Detect which cell encompasses the target text, then output its (X, Y) center coordinate. 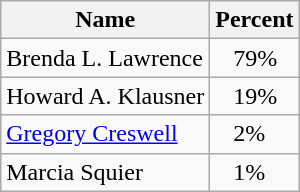
1% (254, 172)
Howard A. Klausner (106, 96)
Gregory Creswell (106, 134)
Brenda L. Lawrence (106, 58)
79% (254, 58)
2% (254, 134)
Percent (254, 20)
Name (106, 20)
19% (254, 96)
Marcia Squier (106, 172)
